Find where the given text appears and provide that cell's center as (X, Y) coordinate. 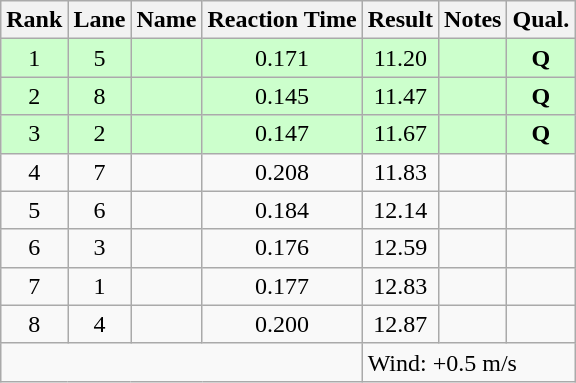
Rank (34, 20)
0.147 (282, 134)
0.176 (282, 248)
Qual. (541, 20)
0.184 (282, 210)
11.67 (400, 134)
11.20 (400, 58)
11.83 (400, 172)
12.87 (400, 324)
Reaction Time (282, 20)
12.59 (400, 248)
0.208 (282, 172)
0.145 (282, 96)
0.177 (282, 286)
Lane (100, 20)
11.47 (400, 96)
12.83 (400, 286)
Wind: +0.5 m/s (468, 362)
0.171 (282, 58)
Notes (473, 20)
12.14 (400, 210)
Name (166, 20)
0.200 (282, 324)
Result (400, 20)
